Return the [x, y] coordinate for the center point of the cell that contains the specified text.  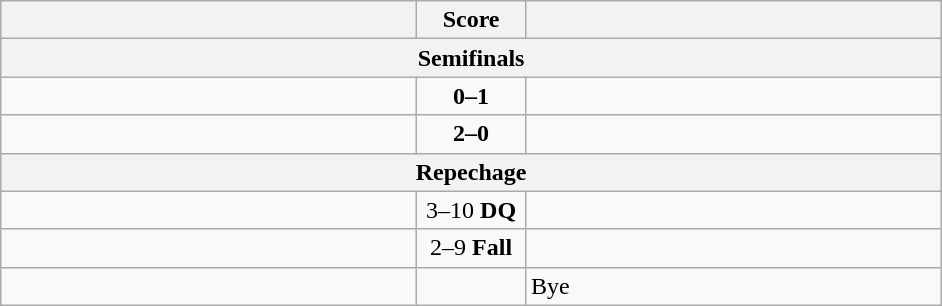
2–0 [472, 134]
Semifinals [472, 58]
Score [472, 20]
Repechage [472, 172]
0–1 [472, 96]
3–10 DQ [472, 210]
Bye [733, 286]
2–9 Fall [472, 248]
